Extract the [X, Y] coordinate from the center of the cell holding the provided text.  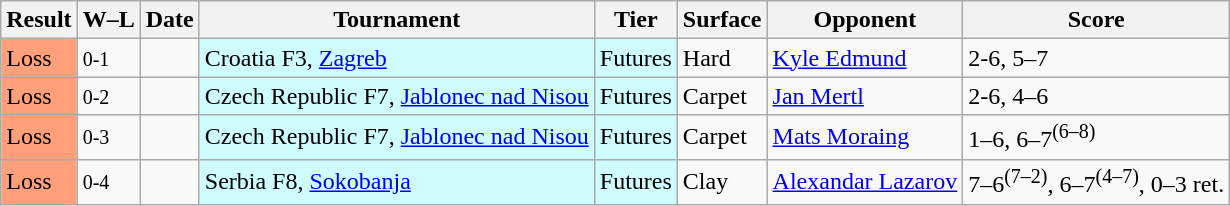
Serbia F8, Sokobanja [396, 182]
Alexandar Lazarov [865, 182]
Surface [722, 20]
Opponent [865, 20]
7–6(7–2), 6–7(4–7), 0–3 ret. [1096, 182]
Clay [722, 182]
Date [170, 20]
0-3 [108, 138]
Jan Mertl [865, 96]
0-4 [108, 182]
2-6, 5–7 [1096, 58]
Score [1096, 20]
W–L [108, 20]
Tier [636, 20]
Hard [722, 58]
1–6, 6–7(6–8) [1096, 138]
Kyle Edmund [865, 58]
Tournament [396, 20]
Result [39, 20]
Croatia F3, Zagreb [396, 58]
Mats Moraing [865, 138]
2-6, 4–6 [1096, 96]
0-1 [108, 58]
0-2 [108, 96]
